Extract the (x, y) coordinate from the center of the cell holding the provided text.  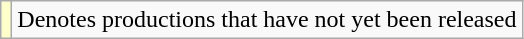
Denotes productions that have not yet been released (267, 20)
